Search for the cell housing the specified text and yield its (x, y) center coordinate. 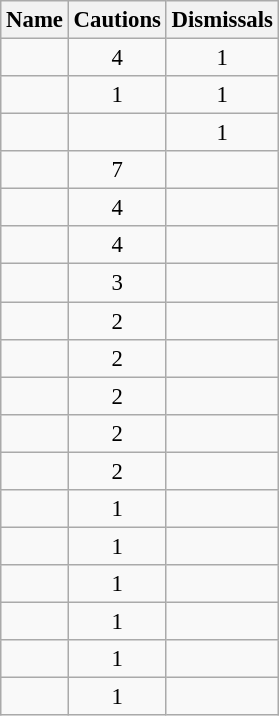
Cautions (117, 20)
3 (117, 283)
Dismissals (222, 20)
Name (35, 20)
7 (117, 170)
